Capture the cell that displays the provided text and extract its [x, y] central coordinate. 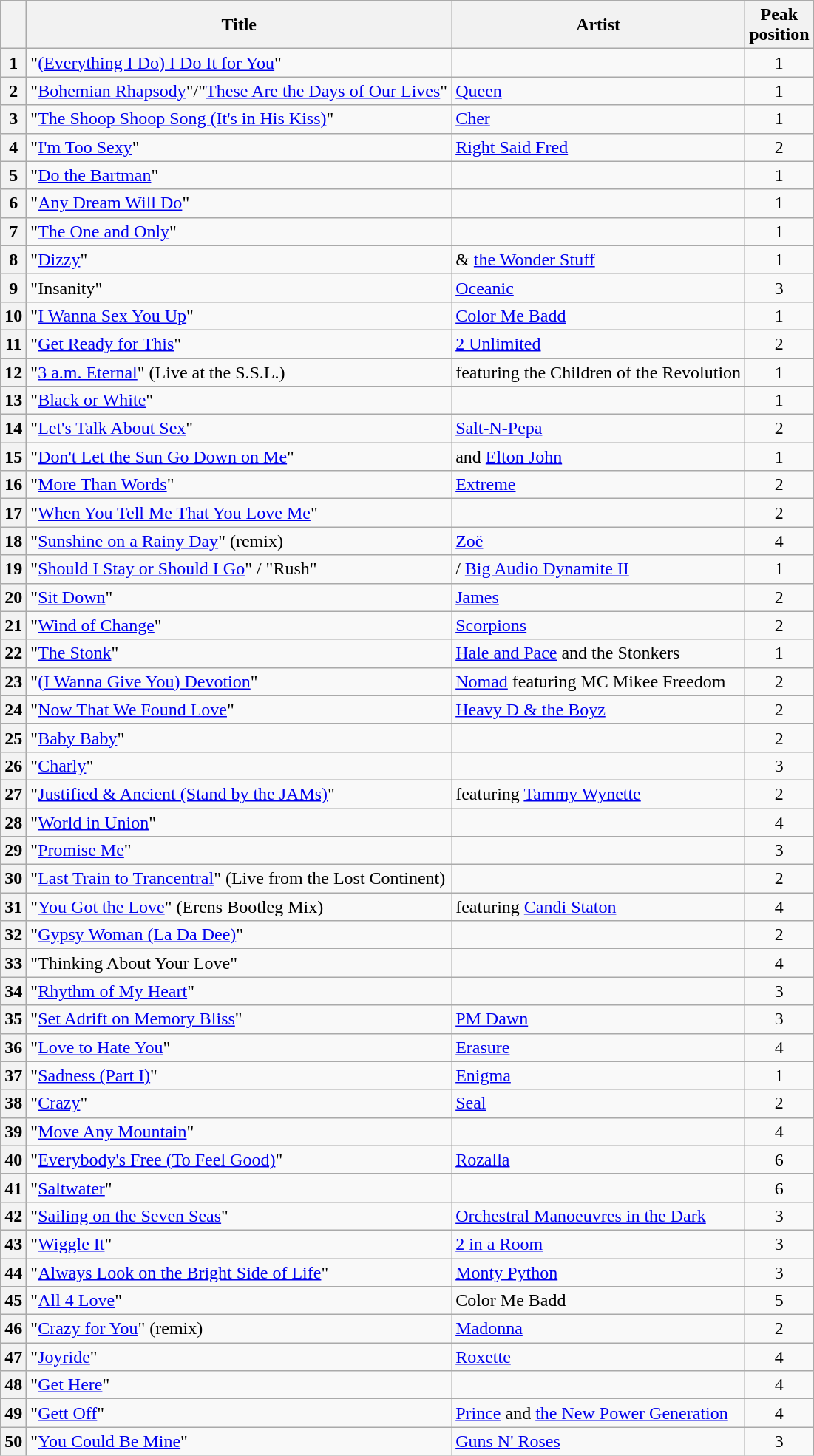
31 [13, 907]
"Last Train to Trancentral" (Live from the Lost Continent) [240, 879]
Seal [599, 1103]
"Set Adrift on Memory Bliss" [240, 1019]
featuring the Children of the Revolution [599, 372]
"Saltwater" [240, 1188]
& the Wonder Stuff [599, 259]
"Charly" [240, 766]
"I'm Too Sexy" [240, 147]
33 [13, 963]
"Sit Down" [240, 597]
"World in Union" [240, 823]
47 [13, 1357]
2 Unlimited [599, 344]
"The One and Only" [240, 231]
"Get Ready for This" [240, 344]
8 [13, 259]
17 [13, 513]
13 [13, 401]
Enigma [599, 1075]
"(I Wanna Give You) Devotion" [240, 681]
20 [13, 597]
9 [13, 288]
and Elton John [599, 457]
41 [13, 1188]
"Do the Bartman" [240, 175]
36 [13, 1047]
Artist [599, 25]
32 [13, 935]
"Thinking About Your Love" [240, 963]
"Love to Hate You" [240, 1047]
Monty Python [599, 1272]
Right Said Fred [599, 147]
"Should I Stay or Should I Go" / "Rush" [240, 569]
"Move Any Mountain" [240, 1132]
42 [13, 1216]
21 [13, 625]
23 [13, 681]
Cher [599, 119]
Queen [599, 91]
"Joyride" [240, 1357]
"Promise Me" [240, 851]
Scorpions [599, 625]
"3 a.m. Eternal" (Live at the S.S.L.) [240, 372]
"Sunshine on a Rainy Day" (remix) [240, 541]
38 [13, 1103]
"All 4 Love" [240, 1301]
Orchestral Manoeuvres in the Dark [599, 1216]
"Rhythm of My Heart" [240, 991]
"Crazy" [240, 1103]
37 [13, 1075]
"Don't Let the Sun Go Down on Me" [240, 457]
"Justified & Ancient (Stand by the JAMs)" [240, 794]
30 [13, 879]
24 [13, 710]
2 in a Room [599, 1244]
29 [13, 851]
"Gett Off" [240, 1413]
28 [13, 823]
James [599, 597]
16 [13, 485]
"Baby Baby" [240, 738]
12 [13, 372]
15 [13, 457]
Title [240, 25]
"Gypsy Woman (La Da Dee)" [240, 935]
"Wind of Change" [240, 625]
"Bohemian Rhapsody"/"These Are the Days of Our Lives" [240, 91]
34 [13, 991]
Extreme [599, 485]
"Insanity" [240, 288]
25 [13, 738]
"Everybody's Free (To Feel Good)" [240, 1160]
27 [13, 794]
7 [13, 231]
Madonna [599, 1329]
"Let's Talk About Sex" [240, 429]
featuring Tammy Wynette [599, 794]
Erasure [599, 1047]
43 [13, 1244]
44 [13, 1272]
46 [13, 1329]
"I Wanna Sex You Up" [240, 316]
19 [13, 569]
Peakposition [779, 25]
18 [13, 541]
14 [13, 429]
"Always Look on the Bright Side of Life" [240, 1272]
Salt-N-Pepa [599, 429]
Guns N' Roses [599, 1441]
49 [13, 1413]
35 [13, 1019]
39 [13, 1132]
26 [13, 766]
"Sadness (Part I)" [240, 1075]
Nomad featuring MC Mikee Freedom [599, 681]
Roxette [599, 1357]
Rozalla [599, 1160]
"Sailing on the Seven Seas" [240, 1216]
Heavy D & the Boyz [599, 710]
"The Stonk" [240, 653]
"When You Tell Me That You Love Me" [240, 513]
featuring Candi Staton [599, 907]
10 [13, 316]
"Wiggle It" [240, 1244]
"The Shoop Shoop Song (It's in His Kiss)" [240, 119]
"Dizzy" [240, 259]
50 [13, 1441]
Prince and the New Power Generation [599, 1413]
Hale and Pace and the Stonkers [599, 653]
"Now That We Found Love" [240, 710]
Zoë [599, 541]
40 [13, 1160]
PM Dawn [599, 1019]
/ Big Audio Dynamite II [599, 569]
Oceanic [599, 288]
11 [13, 344]
"Black or White" [240, 401]
45 [13, 1301]
"Any Dream Will Do" [240, 203]
"Crazy for You" (remix) [240, 1329]
"You Could Be Mine" [240, 1441]
48 [13, 1385]
"Get Here" [240, 1385]
"More Than Words" [240, 485]
"You Got the Love" (Erens Bootleg Mix) [240, 907]
22 [13, 653]
"(Everything I Do) I Do It for You" [240, 63]
